Output the (x, y) coordinate of the center of the cell containing the given text.  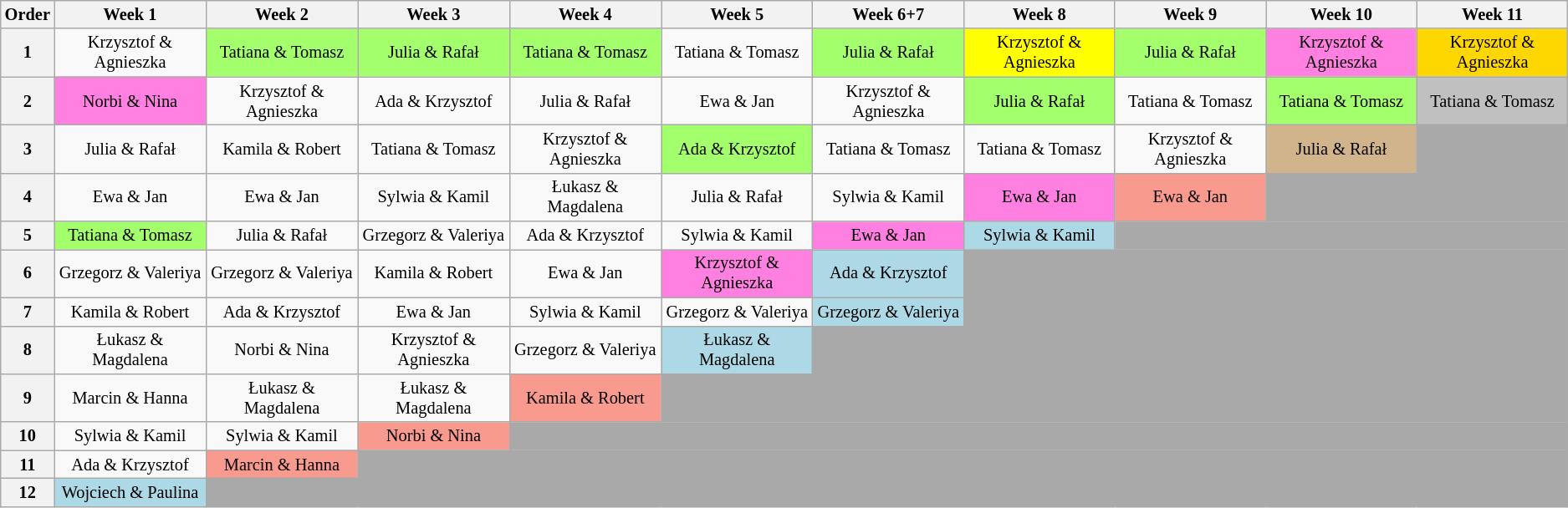
Week 6+7 (888, 14)
Week 1 (130, 14)
11 (28, 465)
10 (28, 436)
Week 2 (281, 14)
Week 11 (1492, 14)
Week 5 (736, 14)
3 (28, 149)
Order (28, 14)
12 (28, 492)
Week 9 (1191, 14)
6 (28, 273)
4 (28, 197)
1 (28, 53)
Week 4 (585, 14)
9 (28, 398)
Wojciech & Paulina (130, 492)
Week 3 (433, 14)
2 (28, 101)
Week 10 (1341, 14)
8 (28, 350)
Week 8 (1039, 14)
7 (28, 312)
5 (28, 236)
